Determine the (x, y) coordinate at the center of the cell enclosing the given text.  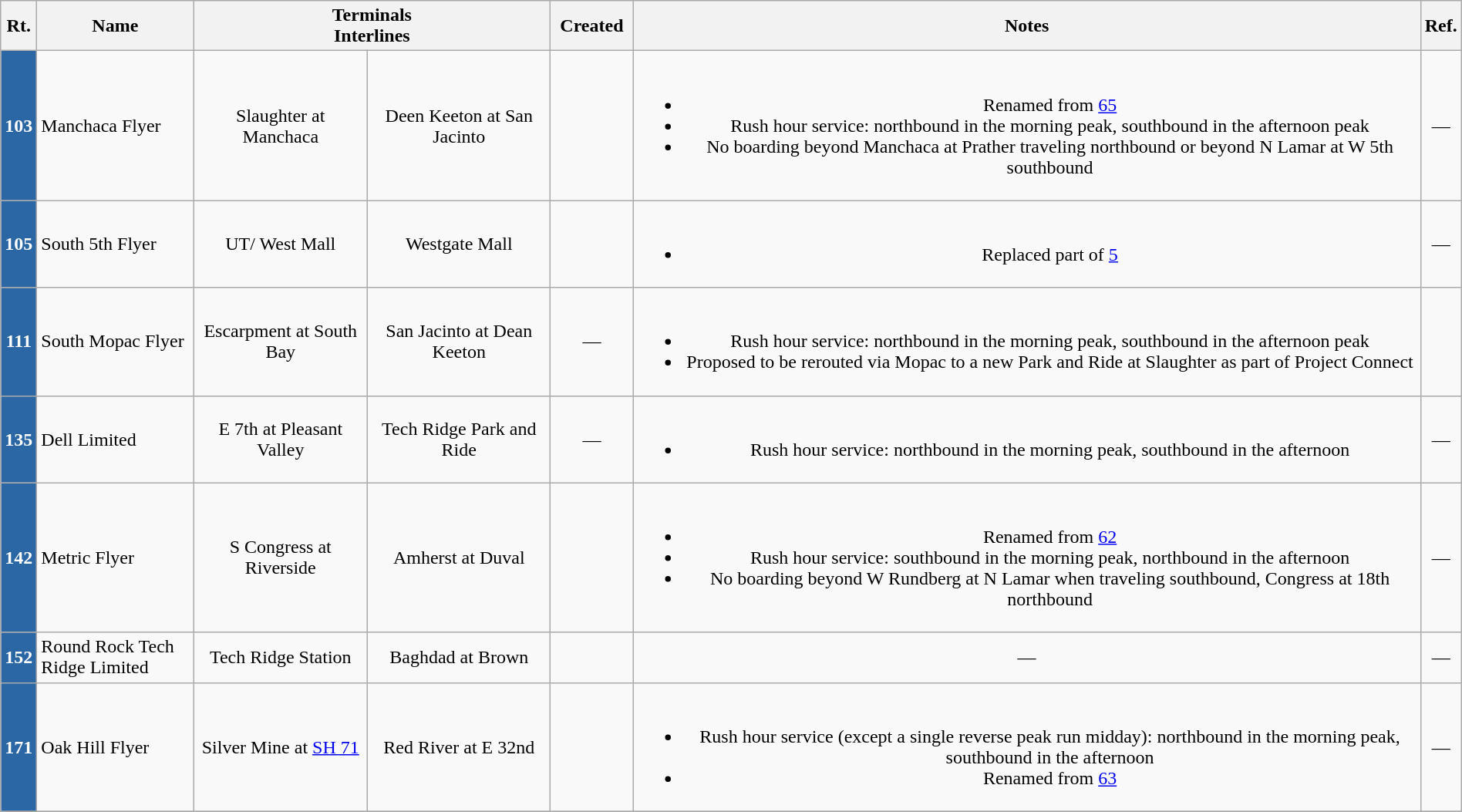
UT/ West Mall (281, 244)
Westgate Mall (460, 244)
Dell Limited (116, 440)
Deen Keeton at San Jacinto (460, 126)
105 (19, 244)
Escarpment at South Bay (281, 342)
Notes (1027, 26)
Tech Ridge Station (281, 657)
Metric Flyer (116, 558)
Replaced part of 5 (1027, 244)
Ref. (1440, 26)
Manchaca Flyer (116, 126)
TerminalsInterlines (372, 26)
S Congress at Riverside (281, 558)
Baghdad at Brown (460, 657)
Rush hour service (except a single reverse peak run midday): northbound in the morning peak, southbound in the afternoonRenamed from 63 (1027, 746)
Rt. (19, 26)
Tech Ridge Park and Ride (460, 440)
Amherst at Duval (460, 558)
Rush hour service: northbound in the morning peak, southbound in the afternoon (1027, 440)
Created (592, 26)
San Jacinto at Dean Keeton (460, 342)
E 7th at Pleasant Valley (281, 440)
Oak Hill Flyer (116, 746)
135 (19, 440)
South Mopac Flyer (116, 342)
142 (19, 558)
Silver Mine at SH 71 (281, 746)
171 (19, 746)
103 (19, 126)
152 (19, 657)
Name (116, 26)
Slaughter at Manchaca (281, 126)
111 (19, 342)
Round Rock Tech Ridge Limited (116, 657)
South 5th Flyer (116, 244)
Red River at E 32nd (460, 746)
